Detect which cell encompasses the target text, then output its [X, Y] center coordinate. 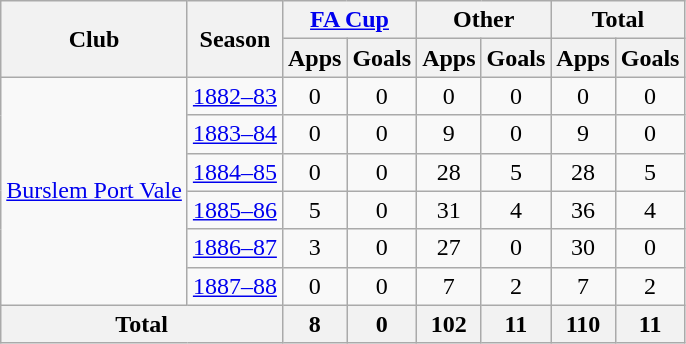
1886–87 [234, 248]
Club [94, 39]
36 [583, 210]
8 [314, 324]
27 [449, 248]
30 [583, 248]
1885–86 [234, 210]
102 [449, 324]
110 [583, 324]
Burslem Port Vale [94, 191]
1887–88 [234, 286]
31 [449, 210]
1884–85 [234, 172]
1882–83 [234, 96]
FA Cup [349, 20]
Other [484, 20]
Season [234, 39]
3 [314, 248]
1883–84 [234, 134]
